Return the (x, y) coordinate for the center point of the cell that contains the specified text.  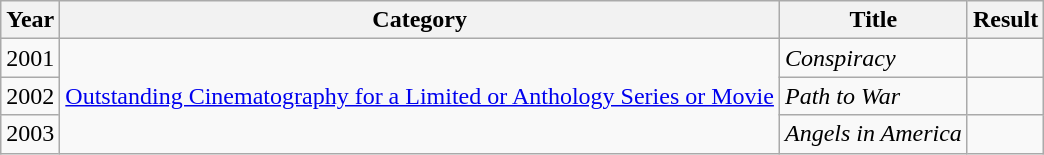
Year (30, 20)
2002 (30, 96)
Outstanding Cinematography for a Limited or Anthology Series or Movie (420, 96)
2001 (30, 58)
Angels in America (873, 134)
2003 (30, 134)
Path to War (873, 96)
Result (1005, 20)
Conspiracy (873, 58)
Title (873, 20)
Category (420, 20)
